Output the [X, Y] coordinate of the center of the cell containing the given text.  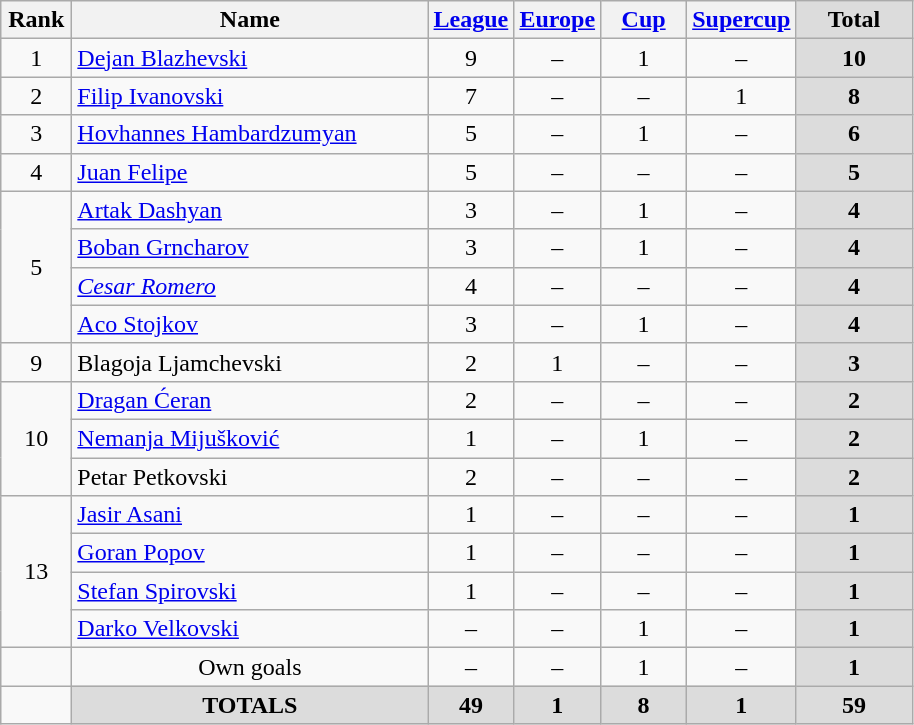
Own goals [250, 667]
Goran Popov [250, 553]
7 [471, 96]
Dragan Ćeran [250, 400]
Petar Petkovski [250, 477]
Juan Felipe [250, 172]
Total [854, 20]
Darko Velkovski [250, 629]
Aco Stojkov [250, 324]
Name [250, 20]
Europe [558, 20]
Cesar Romero [250, 286]
Dejan Blazhevski [250, 58]
Blagoja Ljamchevski [250, 362]
Artak Dashyan [250, 210]
Cup [644, 20]
59 [854, 705]
6 [854, 134]
Rank [36, 20]
49 [471, 705]
Hovhannes Hambardzumyan [250, 134]
TOTALS [250, 705]
Nemanja Mijušković [250, 438]
Boban Grncharov [250, 248]
13 [36, 572]
Jasir Asani [250, 515]
Stefan Spirovski [250, 591]
Supercup [742, 20]
League [471, 20]
Filip Ivanovski [250, 96]
